Return the (X, Y) coordinate for the center point of the cell that contains the specified text.  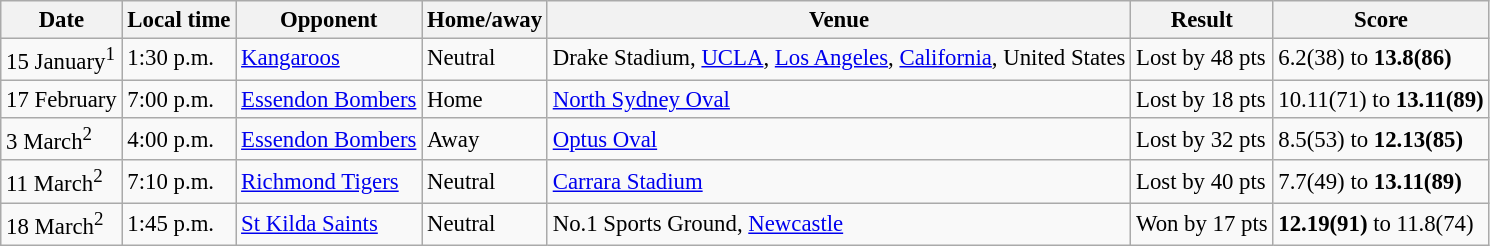
11 March2 (62, 181)
Home (485, 100)
1:45 p.m. (179, 224)
7:00 p.m. (179, 100)
North Sydney Oval (838, 100)
Optus Oval (838, 139)
10.11(71) to 13.11(89) (1381, 100)
Venue (838, 20)
15 January1 (62, 60)
7:10 p.m. (179, 181)
Home/away (485, 20)
Carrara Stadium (838, 181)
Lost by 48 pts (1202, 60)
Lost by 32 pts (1202, 139)
Kangaroos (329, 60)
4:00 p.m. (179, 139)
Drake Stadium, UCLA, Los Angeles, California, United States (838, 60)
Date (62, 20)
Opponent (329, 20)
Local time (179, 20)
Lost by 40 pts (1202, 181)
18 March2 (62, 224)
1:30 p.m. (179, 60)
7.7(49) to 13.11(89) (1381, 181)
St Kilda Saints (329, 224)
Richmond Tigers (329, 181)
3 March2 (62, 139)
Score (1381, 20)
Lost by 18 pts (1202, 100)
No.1 Sports Ground, Newcastle (838, 224)
Won by 17 pts (1202, 224)
6.2(38) to 13.8(86) (1381, 60)
Result (1202, 20)
17 February (62, 100)
Away (485, 139)
12.19(91) to 11.8(74) (1381, 224)
8.5(53) to 12.13(85) (1381, 139)
